Capture the cell that displays the provided text and extract its [X, Y] central coordinate. 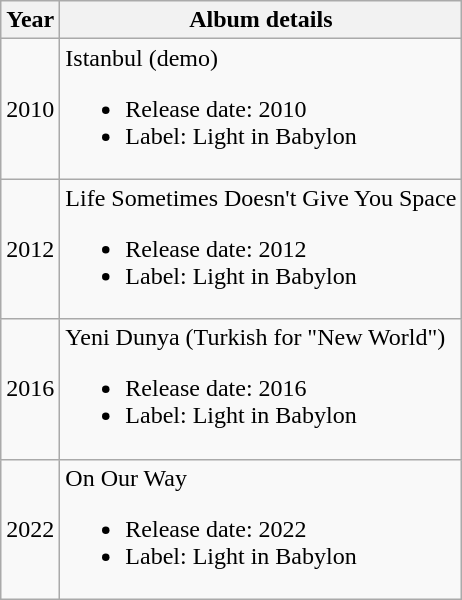
Year [30, 20]
2016 [30, 389]
Album details [261, 20]
2012 [30, 249]
Life Sometimes Doesn't Give You SpaceRelease date: 2012Label: Light in Babylon [261, 249]
2022 [30, 529]
Yeni Dunya (Turkish for "New World")Release date: 2016Label: Light in Babylon [261, 389]
Istanbul (demo)Release date: 2010Label: Light in Babylon [261, 109]
2010 [30, 109]
On Our WayRelease date: 2022Label: Light in Babylon [261, 529]
